Locate the cell with the specified text and output its [x, y] center coordinate. 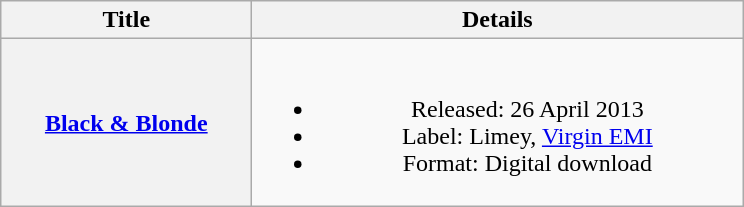
Black & Blonde [126, 122]
Title [126, 20]
Details [498, 20]
Released: 26 April 2013Label: Limey, Virgin EMIFormat: Digital download [498, 122]
